Locate the cell with the specified text and output its (x, y) center coordinate. 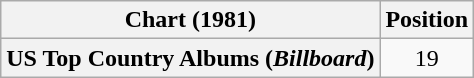
19 (427, 58)
US Top Country Albums (Billboard) (190, 58)
Chart (1981) (190, 20)
Position (427, 20)
